Find where the given text appears and provide that cell's center as [x, y] coordinate. 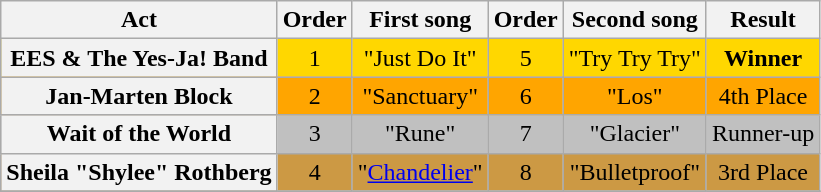
2 [314, 96]
EES & The Yes-Ja! Band [139, 58]
"Rune" [420, 134]
Winner [762, 58]
8 [526, 172]
"Glacier" [634, 134]
3rd Place [762, 172]
Sheila "Shylee" Rothberg [139, 172]
Act [139, 20]
"Just Do It" [420, 58]
4th Place [762, 96]
First song [420, 20]
"Chandelier" [420, 172]
"Try Try Try" [634, 58]
Result [762, 20]
6 [526, 96]
7 [526, 134]
3 [314, 134]
"Bulletproof" [634, 172]
Jan-Marten Block [139, 96]
Runner-up [762, 134]
1 [314, 58]
Wait of the World [139, 134]
Second song [634, 20]
"Los" [634, 96]
5 [526, 58]
"Sanctuary" [420, 96]
4 [314, 172]
